Find where the given text appears and provide that cell's center as [X, Y] coordinate. 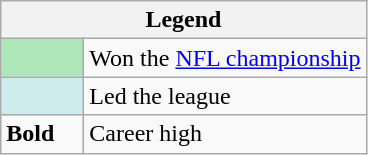
Legend [184, 20]
Won the NFL championship [225, 58]
Bold [42, 134]
Led the league [225, 96]
Career high [225, 134]
